Detect which cell encompasses the target text, then output its [x, y] center coordinate. 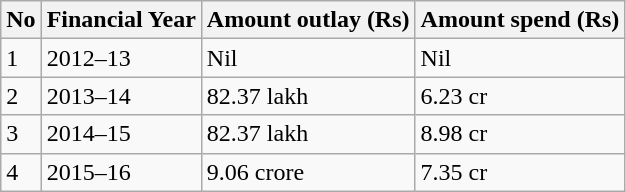
4 [21, 172]
6.23 cr [520, 96]
8.98 cr [520, 134]
2014–15 [121, 134]
1 [21, 58]
9.06 crore [308, 172]
3 [21, 134]
2012–13 [121, 58]
Financial Year [121, 20]
7.35 cr [520, 172]
2015–16 [121, 172]
Amount outlay (Rs) [308, 20]
Amount spend (Rs) [520, 20]
No [21, 20]
2 [21, 96]
2013–14 [121, 96]
